Output the (X, Y) coordinate of the center of the cell containing the given text.  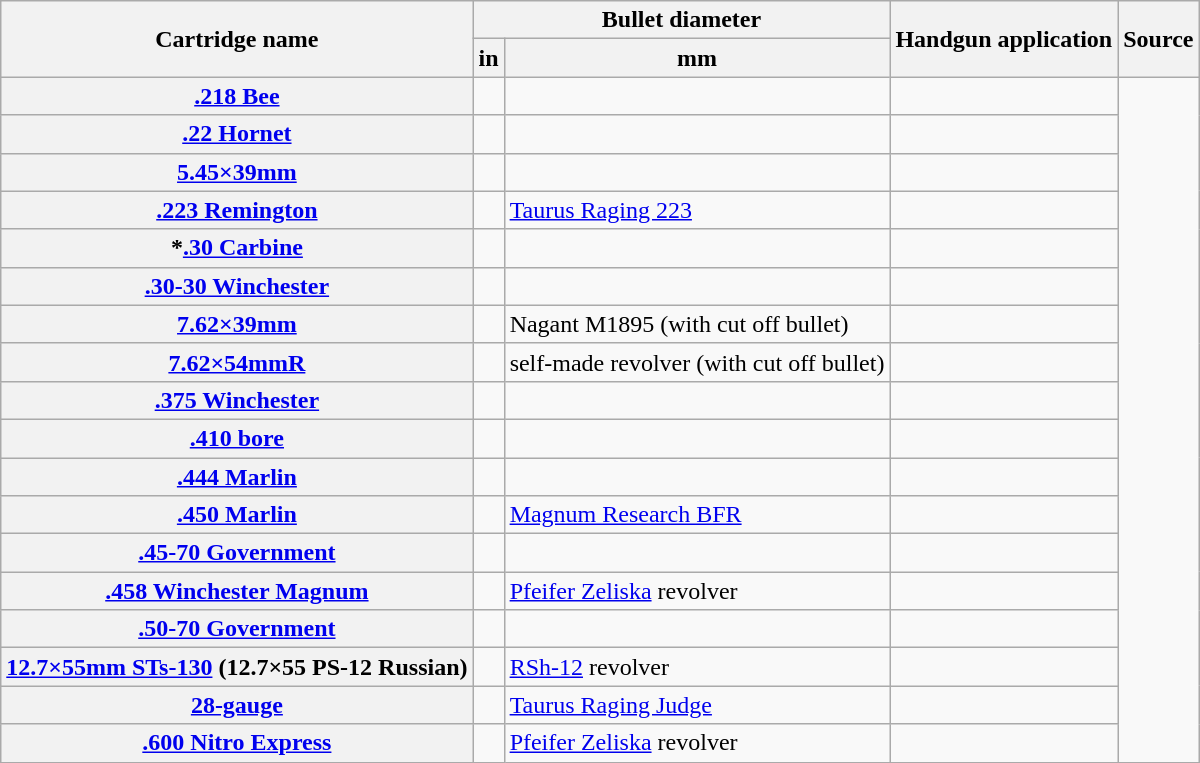
Bullet diameter (682, 20)
*.30 Carbine (237, 248)
.50-70 Government (237, 629)
12.7×55mm STs-130 (12.7×55 PS-12 Russian) (237, 667)
7.62×39mm (237, 324)
.458 Winchester Magnum (237, 591)
in (488, 58)
Magnum Research BFR (697, 515)
7.62×54mmR (237, 362)
Cartridge name (237, 39)
.45-70 Government (237, 553)
mm (697, 58)
5.45×39mm (237, 172)
Handgun application (1004, 39)
RSh-12 revolver (697, 667)
.410 bore (237, 438)
Taurus Raging Judge (697, 705)
.223 Remington (237, 210)
.450 Marlin (237, 515)
.30-30 Winchester (237, 286)
.444 Marlin (237, 477)
Nagant M1895 (with cut off bullet) (697, 324)
self-made revolver (with cut off bullet) (697, 362)
.600 Nitro Express (237, 743)
28-gauge (237, 705)
Source (1158, 39)
Taurus Raging 223 (697, 210)
.375 Winchester (237, 400)
.218 Bee (237, 96)
.22 Hornet (237, 134)
